Search for the cell housing the specified text and yield its (x, y) center coordinate. 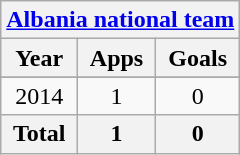
2014 (40, 96)
Total (40, 134)
Year (40, 58)
Apps (117, 58)
Goals (197, 58)
Albania national team (120, 20)
